Capture the cell that displays the provided text and extract its [X, Y] central coordinate. 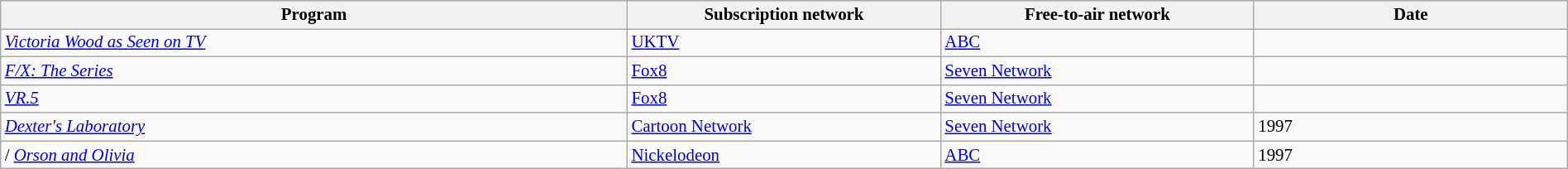
Program [314, 15]
VR.5 [314, 99]
Victoria Wood as Seen on TV [314, 42]
Free-to-air network [1097, 15]
Nickelodeon [784, 155]
F/X: The Series [314, 70]
Cartoon Network [784, 127]
Subscription network [784, 15]
Dexter's Laboratory [314, 127]
Date [1411, 15]
/ Orson and Olivia [314, 155]
UKTV [784, 42]
